Pinpoint the cell where the given text exists, returning its [X, Y] midpoint coordinate. 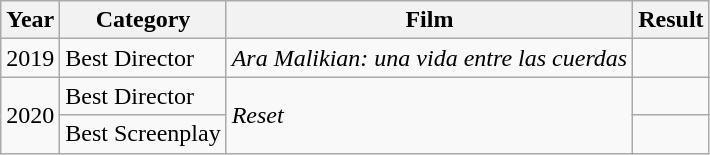
Ara Malikian: una vida entre las cuerdas [430, 58]
Film [430, 20]
2019 [30, 58]
Year [30, 20]
Result [671, 20]
2020 [30, 115]
Category [143, 20]
Best Screenplay [143, 134]
Reset [430, 115]
